From the cell containing the given text, extract its center point as (x, y) coordinate. 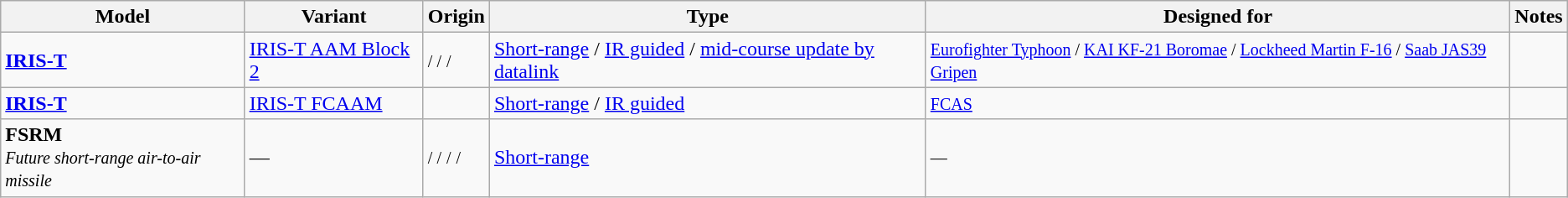
Type (707, 17)
Designed for (1218, 17)
IRIS-T AAM Block 2 (333, 60)
Eurofighter Typhoon / KAI KF-21 Boromae / Lockheed Martin F-16 / Saab JAS39 Gripen (1218, 60)
Notes (1539, 17)
Short-range / IR guided / mid-course update by datalink (707, 60)
Variant (333, 17)
FSRMFuture short-range air-to-air missile (122, 158)
/ / / / (456, 158)
Short-range / IR guided (707, 103)
Origin (456, 17)
Model (122, 17)
FCAS (1218, 103)
/ / / (456, 60)
IRIS-T FCAAM (333, 103)
Short-range (707, 158)
